Detect which cell encompasses the target text, then output its (x, y) center coordinate. 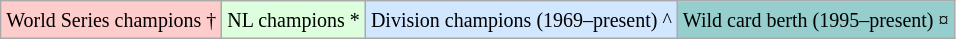
Wild card berth (1995–present) ¤ (816, 20)
World Series champions † (112, 20)
NL champions * (294, 20)
Division champions (1969–present) ^ (521, 20)
